Determine the [X, Y] coordinate at the center of the cell enclosing the given text.  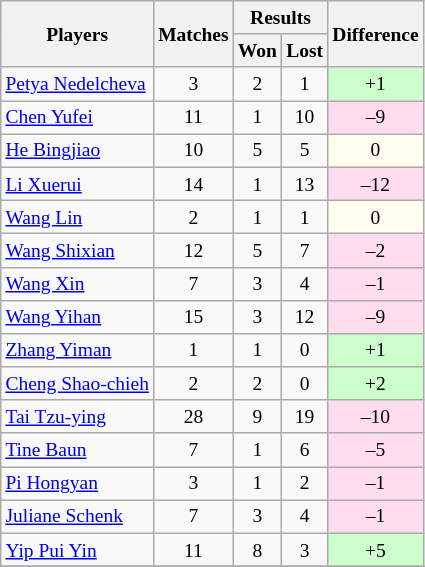
Chen Yufei [78, 118]
Players [78, 34]
Yip Pui Yin [78, 550]
+2 [376, 384]
Wang Yihan [78, 316]
–10 [376, 416]
Zhang Yiman [78, 350]
Difference [376, 34]
9 [257, 416]
Li Xuerui [78, 184]
Wang Xin [78, 284]
–5 [376, 450]
–12 [376, 184]
14 [194, 184]
Juliane Schenk [78, 516]
Petya Nedelcheva [78, 84]
Won [257, 50]
Pi Hongyan [78, 484]
Cheng Shao-chieh [78, 384]
+5 [376, 550]
Matches [194, 34]
13 [305, 184]
–2 [376, 250]
6 [305, 450]
Results [280, 18]
He Bingjiao [78, 150]
Tine Baun [78, 450]
15 [194, 316]
Tai Tzu-ying [78, 416]
Wang Shixian [78, 250]
8 [257, 550]
28 [194, 416]
Lost [305, 50]
Wang Lin [78, 216]
19 [305, 416]
